Find where the given text appears and provide that cell's center as [X, Y] coordinate. 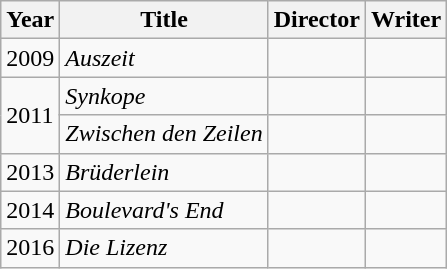
Die Lizenz [164, 248]
Synkope [164, 96]
Writer [406, 20]
2016 [30, 248]
Year [30, 20]
2009 [30, 58]
2011 [30, 115]
Director [316, 20]
Boulevard's End [164, 210]
Auszeit [164, 58]
Title [164, 20]
2013 [30, 172]
Zwischen den Zeilen [164, 134]
Brüderlein [164, 172]
2014 [30, 210]
